Identify which cell holds the provided text, then report its (x, y) central coordinate. 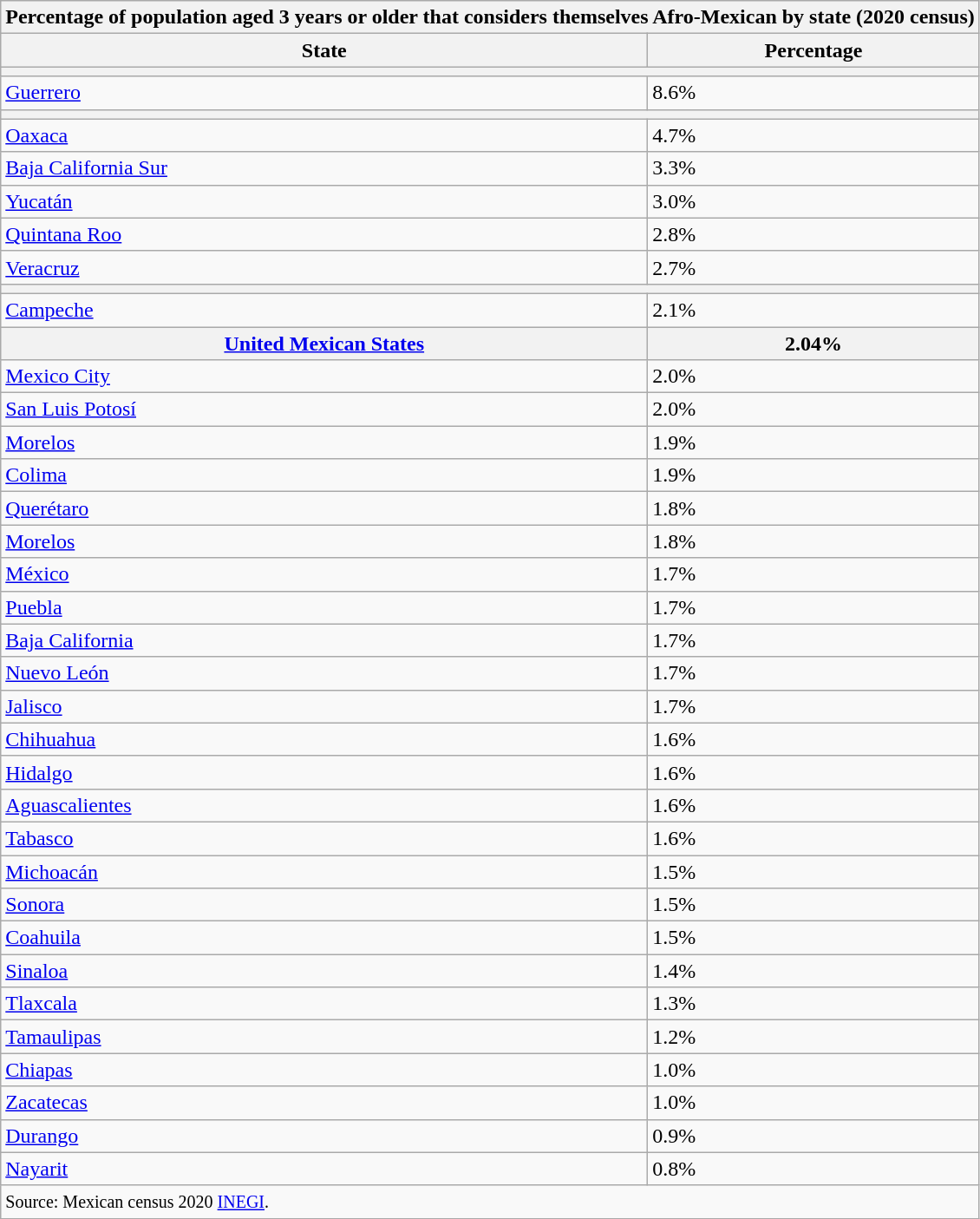
1.3% (813, 1004)
2.8% (813, 234)
State (324, 50)
3.0% (813, 201)
Tlaxcala (324, 1004)
8.6% (813, 93)
Percentage of population aged 3 years or older that considers themselves Afro-Mexican by state (2020 census) (490, 17)
Oaxaca (324, 135)
2.1% (813, 310)
Chihuahua (324, 739)
Quintana Roo (324, 234)
México (324, 574)
Hidalgo (324, 772)
Baja California Sur (324, 168)
Yucatán (324, 201)
Tabasco (324, 838)
3.3% (813, 168)
2.04% (813, 343)
Colima (324, 475)
Querétaro (324, 508)
Percentage (813, 50)
Nuevo León (324, 673)
Guerrero (324, 93)
Nayarit (324, 1169)
4.7% (813, 135)
Chiapas (324, 1070)
Tamaulipas (324, 1037)
Mexico City (324, 377)
Sinaloa (324, 971)
1.2% (813, 1037)
Sonora (324, 905)
Aguascalientes (324, 805)
Puebla (324, 607)
0.8% (813, 1169)
Jalisco (324, 706)
Campeche (324, 310)
Durango (324, 1136)
1.4% (813, 971)
Zacatecas (324, 1103)
2.7% (813, 267)
San Luis Potosí (324, 410)
Source: Mexican census 2020 INEGI. (490, 1202)
Coahuila (324, 938)
Baja California (324, 640)
Michoacán (324, 872)
0.9% (813, 1136)
United Mexican States (324, 343)
Veracruz (324, 267)
